Return the (x, y) coordinate for the center point of the cell that contains the specified text.  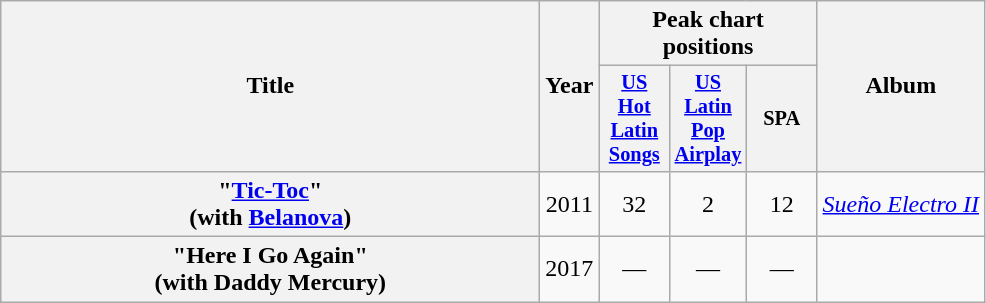
Peak chart positions (708, 34)
Album (900, 86)
Year (570, 86)
"Tic-Toc"(with Belanova) (270, 204)
12 (782, 204)
Title (270, 86)
"Here I Go Again"(with Daddy Mercury) (270, 270)
Sueño Electro II (900, 204)
US Hot Latin Songs (634, 119)
2011 (570, 204)
2 (708, 204)
US Latin Pop Airplay (708, 119)
SPA (782, 119)
32 (634, 204)
2017 (570, 270)
